Detect which cell encompasses the target text, then output its [X, Y] center coordinate. 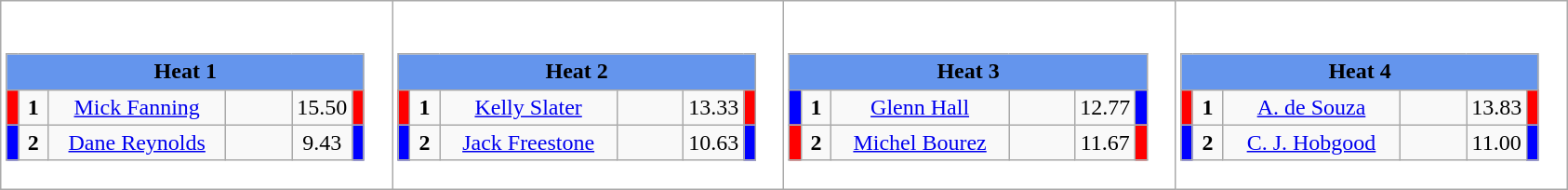
Heat 1 [185, 72]
15.50 [322, 107]
Dane Reynolds [138, 142]
A. de Souza [1311, 107]
Kelly Slater [528, 107]
Heat 3 [968, 72]
12.77 [1105, 107]
Jack Freestone [528, 142]
13.33 [714, 107]
Glenn Hall [921, 107]
Heat 1 1 Mick Fanning 15.50 2 Dane Reynolds 9.43 [197, 95]
Heat 3 1 Glenn Hall 12.77 2 Michel Bourez 11.67 [980, 95]
Heat 2 [577, 72]
11.00 [1497, 142]
9.43 [322, 142]
Michel Bourez [921, 142]
10.63 [714, 142]
C. J. Hobgood [1311, 142]
Heat 4 [1360, 72]
Heat 2 1 Kelly Slater 13.33 2 Jack Freestone 10.63 [588, 95]
Heat 4 1 A. de Souza 13.83 2 C. J. Hobgood 11.00 [1371, 95]
13.83 [1497, 107]
Mick Fanning [138, 107]
11.67 [1105, 142]
